Identify which cell holds the provided text, then report its (X, Y) central coordinate. 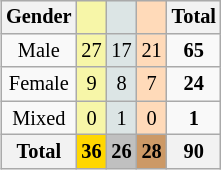
Male (38, 51)
Female (38, 84)
90 (194, 152)
8 (122, 84)
36 (91, 152)
Mixed (38, 118)
7 (152, 84)
24 (194, 84)
Gender (38, 17)
27 (91, 51)
9 (91, 84)
21 (152, 51)
17 (122, 51)
28 (152, 152)
26 (122, 152)
65 (194, 51)
